Return the (X, Y) coordinate for the center point of the cell that contains the specified text.  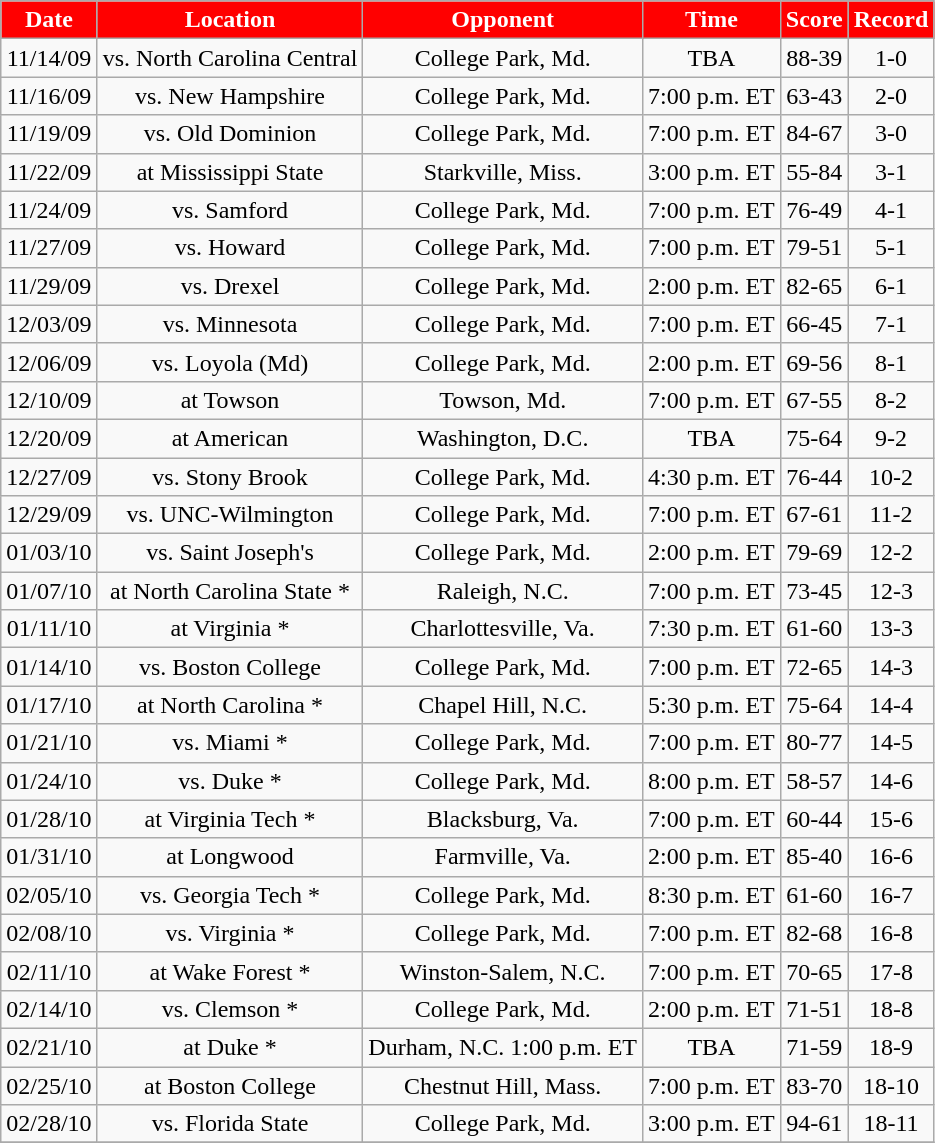
01/14/10 (49, 667)
Raleigh, N.C. (503, 591)
at North Carolina * (230, 705)
01/17/10 (49, 705)
18-10 (891, 1085)
12/20/09 (49, 438)
vs. New Hampshire (230, 96)
70-65 (814, 971)
4-1 (891, 210)
02/14/10 (49, 1009)
11/24/09 (49, 210)
14-4 (891, 705)
at Virginia Tech * (230, 819)
58-57 (814, 781)
01/21/10 (49, 743)
82-68 (814, 933)
Blacksburg, Va. (503, 819)
55-84 (814, 172)
Opponent (503, 20)
5-1 (891, 248)
14-3 (891, 667)
vs. Howard (230, 248)
79-69 (814, 553)
94-61 (814, 1124)
at Virginia * (230, 629)
vs. North Carolina Central (230, 58)
13-3 (891, 629)
Starkville, Miss. (503, 172)
11/16/09 (49, 96)
Chestnut Hill, Mass. (503, 1085)
vs. Loyola (Md) (230, 362)
6-1 (891, 286)
vs. Clemson * (230, 1009)
67-61 (814, 515)
76-44 (814, 477)
83-70 (814, 1085)
18-11 (891, 1124)
vs. Stony Brook (230, 477)
Farmville, Va. (503, 857)
16-6 (891, 857)
88-39 (814, 58)
02/21/10 (49, 1047)
vs. Miami * (230, 743)
2-0 (891, 96)
12/29/09 (49, 515)
vs. Samford (230, 210)
vs. Old Dominion (230, 134)
17-8 (891, 971)
Towson, Md. (503, 400)
16-8 (891, 933)
vs. UNC-Wilmington (230, 515)
01/24/10 (49, 781)
Date (49, 20)
10-2 (891, 477)
at Mississippi State (230, 172)
63-43 (814, 96)
14-5 (891, 743)
67-55 (814, 400)
vs. Florida State (230, 1124)
8:30 p.m. ET (712, 895)
8-2 (891, 400)
11/27/09 (49, 248)
7-1 (891, 324)
at Duke * (230, 1047)
3-1 (891, 172)
vs. Saint Joseph's (230, 553)
02/28/10 (49, 1124)
15-6 (891, 819)
02/25/10 (49, 1085)
02/05/10 (49, 895)
80-77 (814, 743)
71-59 (814, 1047)
at Longwood (230, 857)
02/11/10 (49, 971)
vs. Georgia Tech * (230, 895)
66-45 (814, 324)
11-2 (891, 515)
Winston-Salem, N.C. (503, 971)
Durham, N.C. 1:00 p.m. ET (503, 1047)
at North Carolina State * (230, 591)
16-7 (891, 895)
Washington, D.C. (503, 438)
Time (712, 20)
Chapel Hill, N.C. (503, 705)
Location (230, 20)
18-9 (891, 1047)
Record (891, 20)
at Boston College (230, 1085)
82-65 (814, 286)
69-56 (814, 362)
72-65 (814, 667)
8:00 p.m. ET (712, 781)
vs. Boston College (230, 667)
vs. Minnesota (230, 324)
12/27/09 (49, 477)
1-0 (891, 58)
at Towson (230, 400)
9-2 (891, 438)
8-1 (891, 362)
01/03/10 (49, 553)
vs. Virginia * (230, 933)
01/11/10 (49, 629)
Score (814, 20)
at American (230, 438)
11/22/09 (49, 172)
5:30 p.m. ET (712, 705)
vs. Duke * (230, 781)
85-40 (814, 857)
84-67 (814, 134)
12-2 (891, 553)
4:30 p.m. ET (712, 477)
18-8 (891, 1009)
12/03/09 (49, 324)
01/28/10 (49, 819)
73-45 (814, 591)
vs. Drexel (230, 286)
7:30 p.m. ET (712, 629)
11/19/09 (49, 134)
14-6 (891, 781)
at Wake Forest * (230, 971)
12/10/09 (49, 400)
79-51 (814, 248)
01/07/10 (49, 591)
3-0 (891, 134)
71-51 (814, 1009)
12-3 (891, 591)
76-49 (814, 210)
11/29/09 (49, 286)
12/06/09 (49, 362)
11/14/09 (49, 58)
02/08/10 (49, 933)
Charlottesville, Va. (503, 629)
01/31/10 (49, 857)
60-44 (814, 819)
